Search for the cell housing the specified text and yield its (X, Y) center coordinate. 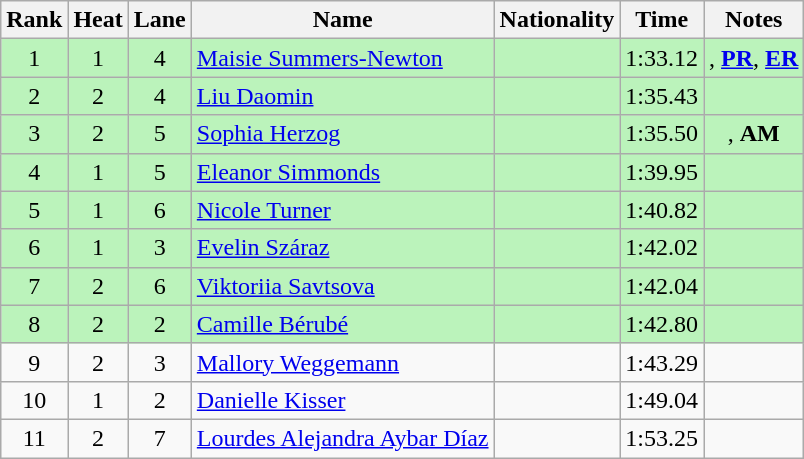
Mallory Weggemann (342, 362)
1:33.12 (662, 58)
1:53.25 (662, 438)
8 (34, 324)
Name (342, 20)
1:39.95 (662, 172)
1:40.82 (662, 210)
1:42.02 (662, 248)
Lourdes Alejandra Aybar Díaz (342, 438)
Sophia Herzog (342, 134)
1:42.80 (662, 324)
1:42.04 (662, 286)
Viktoriia Savtsova (342, 286)
, AM (754, 134)
10 (34, 400)
Heat (98, 20)
Rank (34, 20)
11 (34, 438)
1:49.04 (662, 400)
Camille Bérubé (342, 324)
Eleanor Simmonds (342, 172)
Time (662, 20)
Evelin Száraz (342, 248)
Danielle Kisser (342, 400)
1:35.43 (662, 96)
1:43.29 (662, 362)
9 (34, 362)
, PR, ER (754, 58)
Nicole Turner (342, 210)
Notes (754, 20)
Maisie Summers-Newton (342, 58)
Liu Daomin (342, 96)
Lane (160, 20)
Nationality (557, 20)
1:35.50 (662, 134)
